Determine the [x, y] coordinate at the center of the cell enclosing the given text.  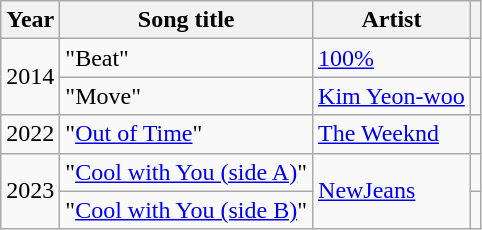
"Cool with You (side B)" [186, 210]
"Beat" [186, 58]
2014 [30, 77]
Artist [392, 20]
Kim Yeon-woo [392, 96]
The Weeknd [392, 134]
2022 [30, 134]
"Move" [186, 96]
Song title [186, 20]
100% [392, 58]
NewJeans [392, 191]
Year [30, 20]
2023 [30, 191]
"Cool with You (side A)" [186, 172]
"Out of Time" [186, 134]
